Capture the cell that displays the provided text and extract its (x, y) central coordinate. 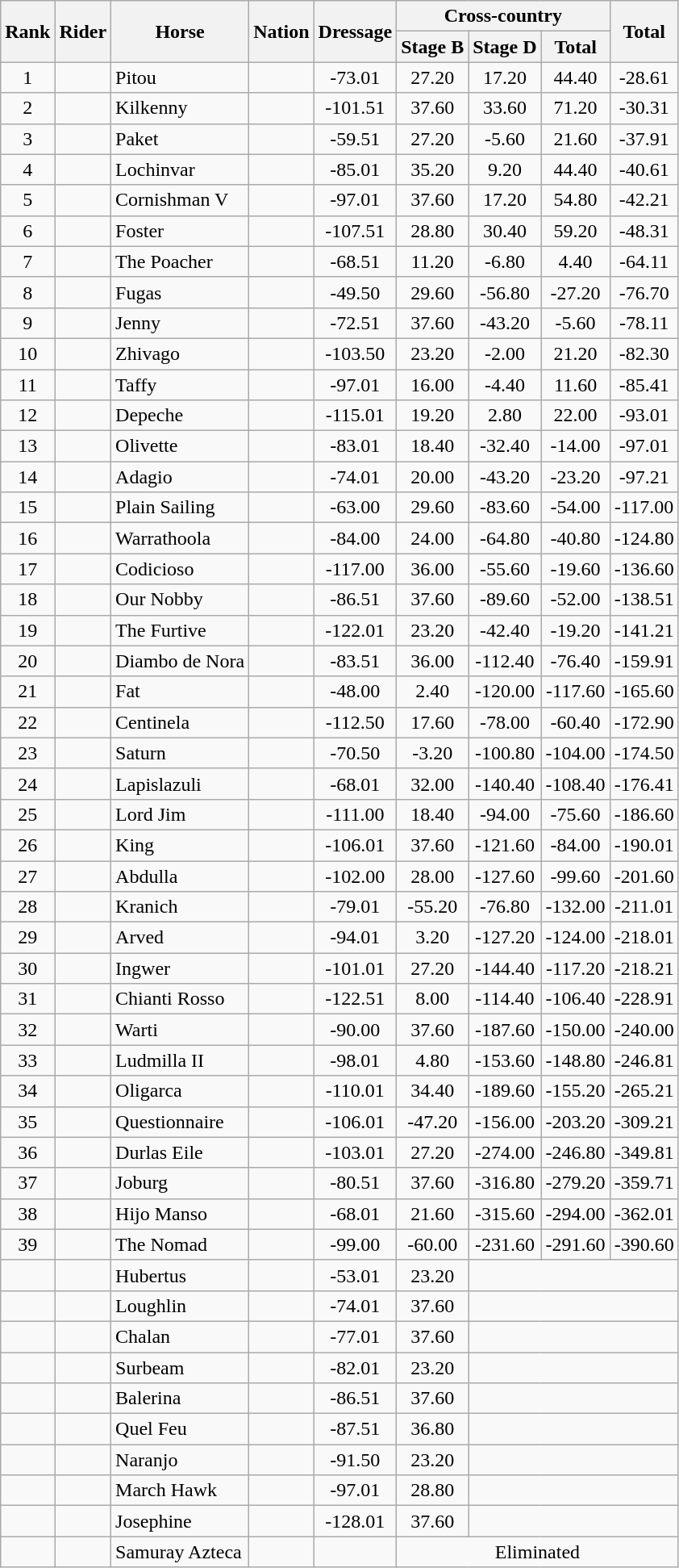
-48.00 (355, 692)
Hijo Manso (181, 1214)
-132.00 (576, 907)
-186.60 (644, 814)
Surbeam (181, 1368)
-14.00 (576, 446)
-240.00 (644, 1030)
-64.80 (505, 538)
Olivette (181, 446)
11 (27, 385)
-6.80 (505, 261)
Taffy (181, 385)
Paket (181, 139)
-40.61 (644, 169)
-52.00 (576, 600)
-218.21 (644, 968)
-279.20 (576, 1183)
-27.20 (576, 292)
26 (27, 845)
1 (27, 77)
-101.01 (355, 968)
Plain Sailing (181, 508)
Rider (83, 31)
-30.31 (644, 108)
-55.20 (432, 907)
Foster (181, 231)
21 (27, 692)
-246.80 (576, 1152)
Ludmilla II (181, 1060)
-172.90 (644, 722)
-90.00 (355, 1030)
Stage D (505, 47)
-138.51 (644, 600)
Centinela (181, 722)
March Hawk (181, 1491)
28.00 (432, 876)
20 (27, 661)
-54.00 (576, 508)
-79.01 (355, 907)
-98.01 (355, 1060)
-120.00 (505, 692)
-108.40 (576, 784)
-144.40 (505, 968)
Adagio (181, 477)
Naranjo (181, 1460)
24.00 (432, 538)
-93.01 (644, 416)
-101.51 (355, 108)
4 (27, 169)
-85.41 (644, 385)
2 (27, 108)
-76.40 (576, 661)
-291.60 (576, 1244)
Warti (181, 1030)
35 (27, 1122)
35.20 (432, 169)
-110.01 (355, 1091)
-390.60 (644, 1244)
-122.51 (355, 999)
-23.20 (576, 477)
-59.51 (355, 139)
Pitou (181, 77)
27 (27, 876)
Samuray Azteca (181, 1552)
The Furtive (181, 630)
19 (27, 630)
-47.20 (432, 1122)
Dressage (355, 31)
13 (27, 446)
-316.80 (505, 1183)
-165.60 (644, 692)
Abdulla (181, 876)
-362.01 (644, 1214)
31 (27, 999)
-228.91 (644, 999)
-75.60 (576, 814)
3.20 (432, 938)
-68.51 (355, 261)
8.00 (432, 999)
-218.01 (644, 938)
-140.40 (505, 784)
-359.71 (644, 1183)
36 (27, 1152)
Nation (281, 31)
12 (27, 416)
-309.21 (644, 1122)
-174.50 (644, 753)
-42.21 (644, 200)
-112.40 (505, 661)
-70.50 (355, 753)
-127.20 (505, 938)
Lochinvar (181, 169)
7 (27, 261)
59.20 (576, 231)
-2.00 (505, 353)
-189.60 (505, 1091)
32.00 (432, 784)
Loughlin (181, 1306)
Arved (181, 938)
28 (27, 907)
22 (27, 722)
-159.91 (644, 661)
-76.70 (644, 292)
Horse (181, 31)
Oligarca (181, 1091)
-127.60 (505, 876)
-4.40 (505, 385)
Josephine (181, 1521)
-124.80 (644, 538)
14 (27, 477)
Depeche (181, 416)
-187.60 (505, 1030)
34 (27, 1091)
-190.01 (644, 845)
-89.60 (505, 600)
-77.01 (355, 1336)
-103.01 (355, 1152)
-56.80 (505, 292)
-97.21 (644, 477)
Cross-country (503, 16)
-48.31 (644, 231)
-294.00 (576, 1214)
-78.11 (644, 323)
Lord Jim (181, 814)
11.60 (576, 385)
-103.50 (355, 353)
-42.40 (505, 630)
-76.80 (505, 907)
-112.50 (355, 722)
-63.00 (355, 508)
-231.60 (505, 1244)
-117.60 (576, 692)
-274.00 (505, 1152)
-148.80 (576, 1060)
-104.00 (576, 753)
-102.00 (355, 876)
37 (27, 1183)
Questionnaire (181, 1122)
-315.60 (505, 1214)
29 (27, 938)
20.00 (432, 477)
-201.60 (644, 876)
-156.00 (505, 1122)
16 (27, 538)
23 (27, 753)
Stage B (432, 47)
-19.60 (576, 569)
-83.51 (355, 661)
-107.51 (355, 231)
34.40 (432, 1091)
39 (27, 1244)
Fat (181, 692)
5 (27, 200)
-28.61 (644, 77)
Joburg (181, 1183)
Lapislazuli (181, 784)
Diambo de Nora (181, 661)
10 (27, 353)
Kilkenny (181, 108)
33 (27, 1060)
-150.00 (576, 1030)
-73.01 (355, 77)
-78.00 (505, 722)
-40.80 (576, 538)
19.20 (432, 416)
-99.60 (576, 876)
-55.60 (505, 569)
18 (27, 600)
-349.81 (644, 1152)
16.00 (432, 385)
21.20 (576, 353)
2.80 (505, 416)
-211.01 (644, 907)
-87.51 (355, 1429)
-136.60 (644, 569)
-60.40 (576, 722)
Durlas Eile (181, 1152)
Jenny (181, 323)
-155.20 (576, 1091)
Quel Feu (181, 1429)
Kranich (181, 907)
Zhivago (181, 353)
22.00 (576, 416)
-114.40 (505, 999)
-99.00 (355, 1244)
Fugas (181, 292)
36.80 (432, 1429)
38 (27, 1214)
-91.50 (355, 1460)
-83.60 (505, 508)
-82.30 (644, 353)
Chianti Rosso (181, 999)
11.20 (432, 261)
15 (27, 508)
-72.51 (355, 323)
-82.01 (355, 1368)
-176.41 (644, 784)
-32.40 (505, 446)
-141.21 (644, 630)
-128.01 (355, 1521)
The Nomad (181, 1244)
Codicioso (181, 569)
Balerina (181, 1399)
King (181, 845)
-53.01 (355, 1275)
17.60 (432, 722)
The Poacher (181, 261)
-80.51 (355, 1183)
-94.01 (355, 938)
-106.40 (576, 999)
-122.01 (355, 630)
Rank (27, 31)
25 (27, 814)
-83.01 (355, 446)
24 (27, 784)
6 (27, 231)
Chalan (181, 1336)
Our Nobby (181, 600)
-3.20 (432, 753)
2.40 (432, 692)
Hubertus (181, 1275)
Ingwer (181, 968)
-64.11 (644, 261)
-121.60 (505, 845)
4.40 (576, 261)
-246.81 (644, 1060)
71.20 (576, 108)
-124.00 (576, 938)
-100.80 (505, 753)
-203.20 (576, 1122)
3 (27, 139)
17 (27, 569)
-60.00 (432, 1244)
4.80 (432, 1060)
Eliminated (538, 1552)
9.20 (505, 169)
-94.00 (505, 814)
9 (27, 323)
30 (27, 968)
Warrathoola (181, 538)
54.80 (576, 200)
-115.01 (355, 416)
-117.20 (576, 968)
-85.01 (355, 169)
-49.50 (355, 292)
Cornishman V (181, 200)
30.40 (505, 231)
-37.91 (644, 139)
Saturn (181, 753)
33.60 (505, 108)
-153.60 (505, 1060)
-265.21 (644, 1091)
32 (27, 1030)
8 (27, 292)
-19.20 (576, 630)
-111.00 (355, 814)
